Capture the cell that displays the provided text and extract its (x, y) central coordinate. 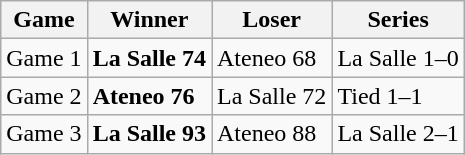
La Salle 2–1 (398, 134)
La Salle 1–0 (398, 58)
La Salle 74 (149, 58)
Game 1 (44, 58)
Series (398, 20)
Winner (149, 20)
Game 3 (44, 134)
Loser (272, 20)
Ateneo 76 (149, 96)
La Salle 72 (272, 96)
Game 2 (44, 96)
Ateneo 88 (272, 134)
Game (44, 20)
Ateneo 68 (272, 58)
La Salle 93 (149, 134)
Tied 1–1 (398, 96)
